Search for the cell housing the specified text and yield its [X, Y] center coordinate. 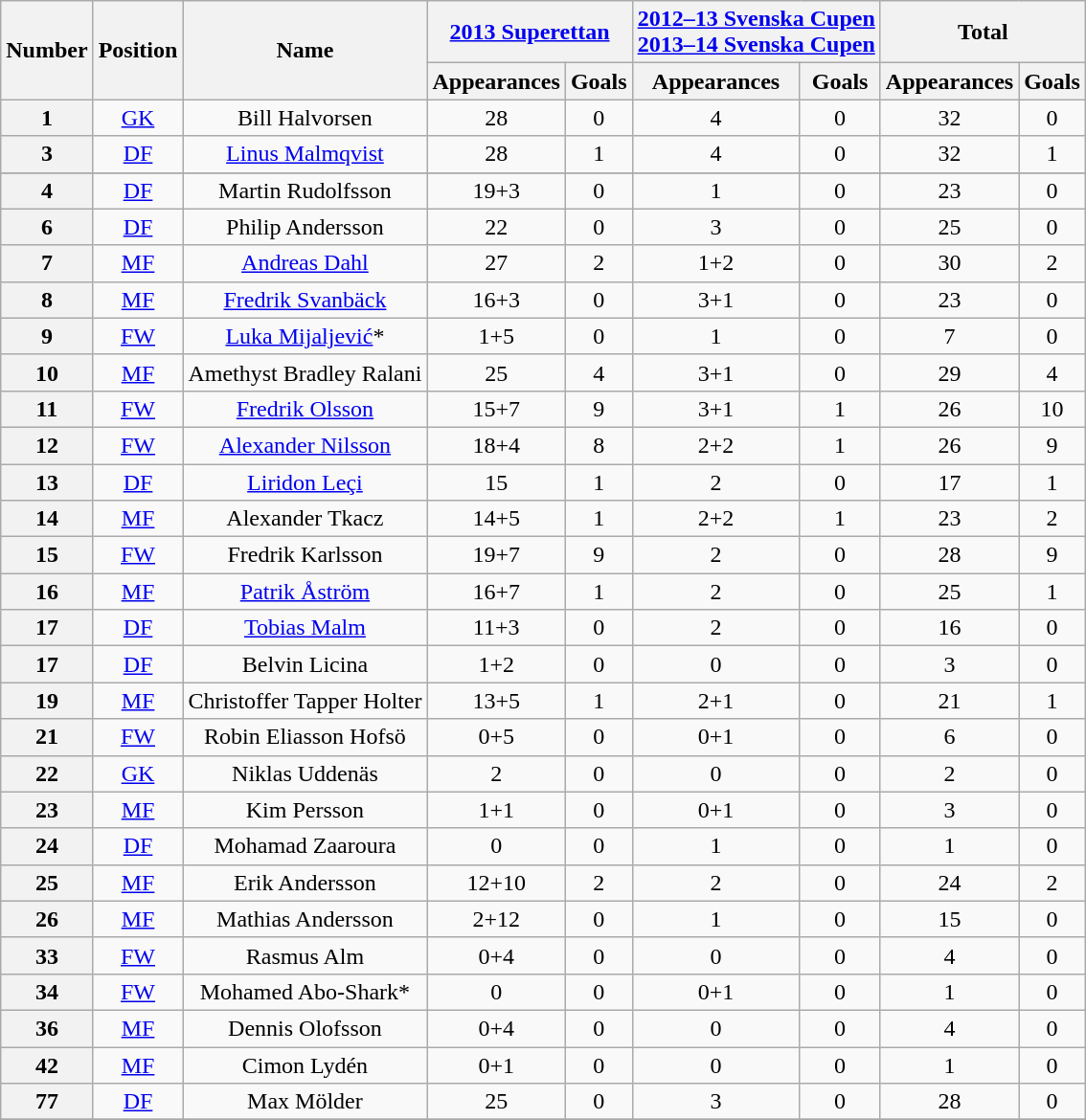
Rasmus Alm [305, 955]
14 [47, 519]
16+3 [496, 300]
Patrik Åström [305, 592]
Name [305, 50]
Bill Halvorsen [305, 118]
Cimon Lydén [305, 1065]
29 [949, 372]
Tobias Malm [305, 628]
15+7 [496, 409]
Position [138, 50]
13 [47, 482]
Amethyst Bradley Ralani [305, 372]
27 [496, 263]
Robin Eliasson Hofsö [305, 737]
Linus Malmqvist [305, 154]
0+5 [496, 737]
19+7 [496, 555]
Mathias Andersson [305, 919]
Mohamed Abo-Shark* [305, 992]
18+4 [496, 445]
Belvin Licina [305, 664]
30 [949, 263]
Max Mölder [305, 1102]
Mohamad Zaaroura [305, 846]
12 [47, 445]
Fredrik Olsson [305, 409]
Erik Andersson [305, 883]
2012–13 Svenska Cupen2013–14 Svenska Cupen [757, 33]
2013 Superettan [530, 33]
Kim Persson [305, 810]
19 [47, 701]
Alexander Tkacz [305, 519]
Dennis Olofsson [305, 1028]
16+7 [496, 592]
Martin Rudolfsson [305, 190]
33 [47, 955]
Luka Mijaljević* [305, 336]
11 [47, 409]
19+3 [496, 190]
14+5 [496, 519]
1+5 [496, 336]
Niklas Uddenäs [305, 773]
13+5 [496, 701]
Total [983, 33]
Fredrik Karlsson [305, 555]
77 [47, 1102]
Liridon Leçi [305, 482]
36 [47, 1028]
1+1 [496, 810]
34 [47, 992]
Christoffer Tapper Holter [305, 701]
2+1 [716, 701]
Alexander Nilsson [305, 445]
Fredrik Svanbäck [305, 300]
2+12 [496, 919]
Philip Andersson [305, 227]
11+3 [496, 628]
Andreas Dahl [305, 263]
42 [47, 1065]
Number [47, 50]
12+10 [496, 883]
